Pinpoint the cell where the given text exists, returning its [X, Y] midpoint coordinate. 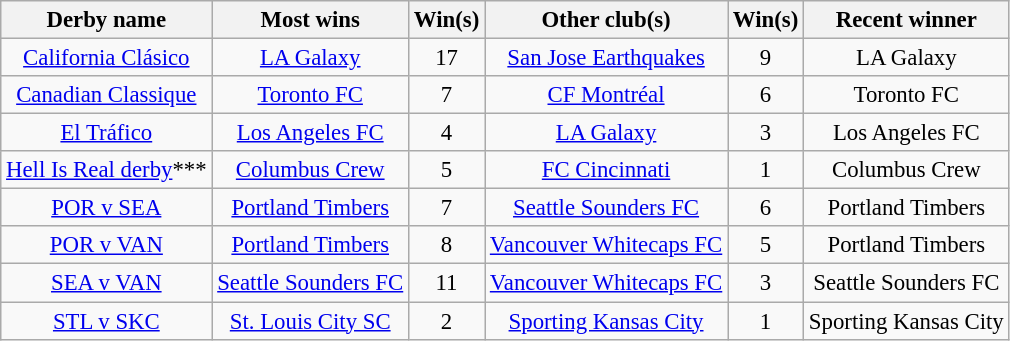
SEA v VAN [106, 283]
STL v SKC [106, 321]
17 [447, 58]
8 [447, 245]
San Jose Earthquakes [606, 58]
POR v VAN [106, 245]
Derby name [106, 20]
Most wins [310, 20]
CF Montréal [606, 95]
Recent winner [907, 20]
Hell Is Real derby*** [106, 170]
El Tráfico [106, 133]
4 [447, 133]
2 [447, 321]
9 [766, 58]
St. Louis City SC [310, 321]
11 [447, 283]
Other club(s) [606, 20]
FC Cincinnati [606, 170]
California Clásico [106, 58]
Canadian Classique [106, 95]
POR v SEA [106, 208]
